Return (x, y) of the center of cell containing provided text 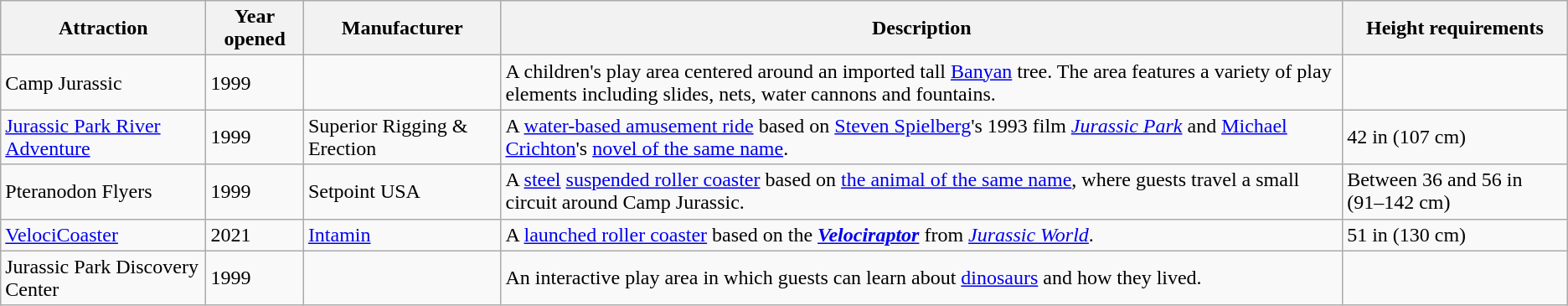
51 in (130 cm) (1456, 235)
An interactive play area in which guests can learn about dinosaurs and how they lived. (921, 278)
Between 36 and 56 in (91–142 cm) (1456, 191)
Year opened (255, 29)
Camp Jurassic (104, 82)
Manufacturer (402, 29)
Setpoint USA (402, 191)
42 in (107 cm) (1456, 137)
Superior Rigging & Erection (402, 137)
2021 (255, 235)
A water-based amusement ride based on Steven Spielberg's 1993 film Jurassic Park and Michael Crichton's novel of the same name. (921, 137)
Jurassic Park Discovery Center (104, 278)
Intamin (402, 235)
Attraction (104, 29)
Pteranodon Flyers (104, 191)
A launched roller coaster based on the Velociraptor from Jurassic World. (921, 235)
VelociCoaster (104, 235)
Jurassic Park River Adventure (104, 137)
A steel suspended roller coaster based on the animal of the same name, where guests travel a small circuit around Camp Jurassic. (921, 191)
Height requirements (1456, 29)
Description (921, 29)
